Pinpoint the cell where the given text exists, returning its [x, y] midpoint coordinate. 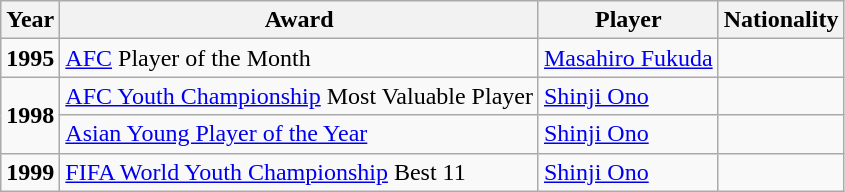
Asian Young Player of the Year [300, 134]
1995 [30, 58]
Masahiro Fukuda [628, 58]
Year [30, 20]
Award [300, 20]
1998 [30, 115]
AFC Youth Championship Most Valuable Player [300, 96]
Player [628, 20]
1999 [30, 172]
Nationality [781, 20]
FIFA World Youth Championship Best 11 [300, 172]
AFC Player of the Month [300, 58]
